From the cell containing the given text, extract its center point as (x, y) coordinate. 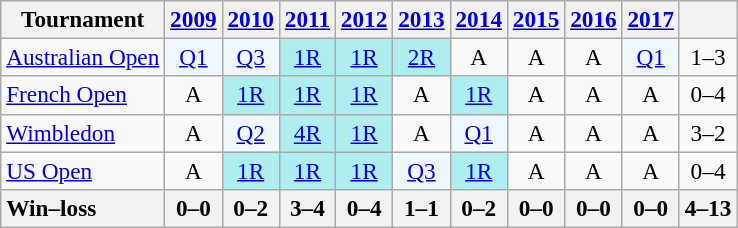
2010 (250, 19)
Q2 (250, 133)
2017 (650, 19)
2011 (307, 19)
French Open (83, 95)
Win–loss (83, 208)
2R (422, 57)
3–4 (307, 208)
3–2 (708, 133)
4R (307, 133)
Tournament (83, 19)
2013 (422, 19)
2016 (594, 19)
4–13 (708, 208)
Wimbledon (83, 133)
2015 (536, 19)
US Open (83, 170)
1–3 (708, 57)
Australian Open (83, 57)
1–1 (422, 208)
2009 (194, 19)
2012 (364, 19)
2014 (478, 19)
